Extract the (x, y) coordinate from the center of the cell holding the provided text.  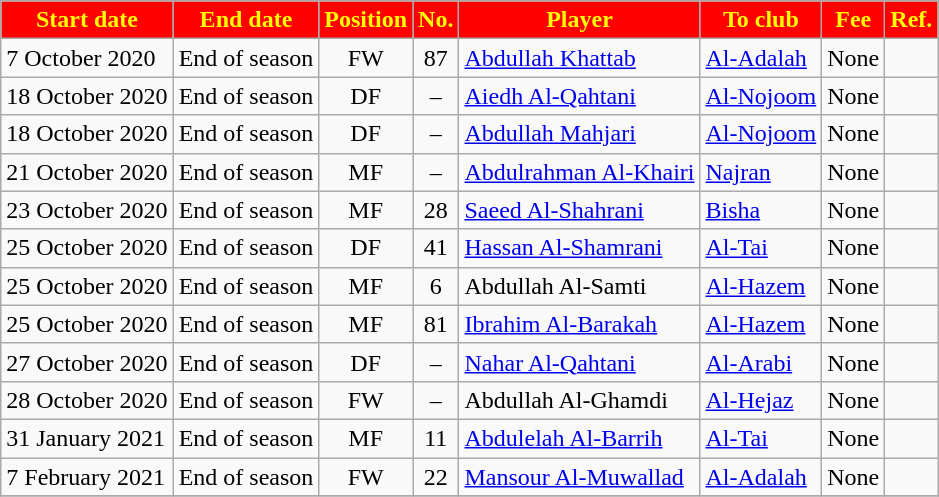
No. (436, 20)
7 October 2020 (87, 58)
Nahar Al-Qahtani (580, 362)
31 January 2021 (87, 438)
Abdullah Khattab (580, 58)
87 (436, 58)
Abdullah Al-Samti (580, 286)
Ibrahim Al-Barakah (580, 324)
7 February 2021 (87, 477)
22 (436, 477)
Position (366, 20)
Najran (761, 172)
Hassan Al-Shamrani (580, 248)
Al-Arabi (761, 362)
41 (436, 248)
Ref. (912, 20)
6 (436, 286)
Saeed Al-Shahrani (580, 210)
23 October 2020 (87, 210)
Fee (854, 20)
Abdulrahman Al-Khairi (580, 172)
Mansour Al-Muwallad (580, 477)
27 October 2020 (87, 362)
Abdulelah Al-Barrih (580, 438)
Player (580, 20)
28 (436, 210)
End date (246, 20)
28 October 2020 (87, 400)
Abdullah Al-Ghamdi (580, 400)
81 (436, 324)
To club (761, 20)
Bisha (761, 210)
Abdullah Mahjari (580, 134)
Al-Hejaz (761, 400)
Aiedh Al-Qahtani (580, 96)
Start date (87, 20)
21 October 2020 (87, 172)
11 (436, 438)
